Search for the cell housing the specified text and yield its (X, Y) center coordinate. 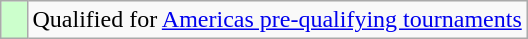
Qualified for Americas pre-qualifying tournaments (277, 20)
